Identify which cell holds the provided text, then report its [X, Y] central coordinate. 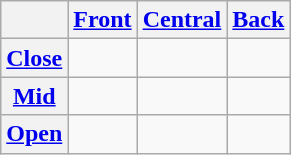
Close [34, 58]
Mid [34, 96]
Open [34, 134]
Central [182, 20]
Back [258, 20]
Front [102, 20]
